Find where the given text appears and provide that cell's center as [X, Y] coordinate. 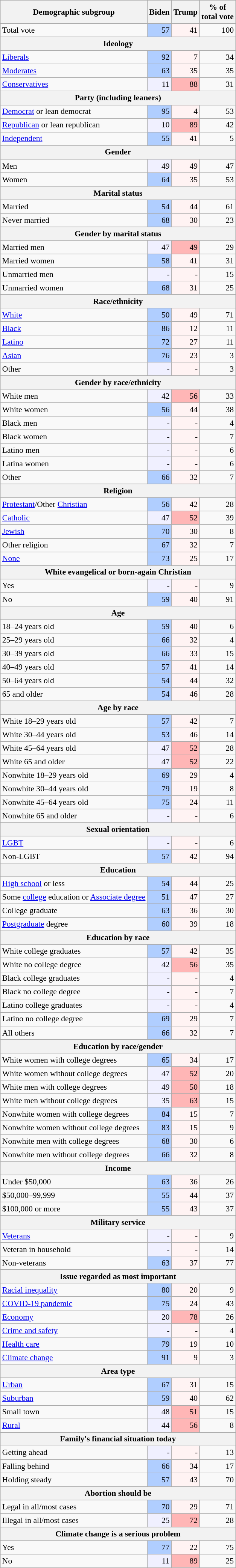
White men with college degrees [74, 1087]
$50,000–99,999 [74, 1195]
Unmarried men [74, 274]
Biden [160, 12]
95 [160, 112]
White 30–44 years old [74, 735]
Democrat or lean democrat [74, 112]
Military service [118, 1222]
Jewish [74, 532]
Trump [186, 12]
Religion [118, 491]
Veterans [74, 1236]
Married men [74, 247]
Holding steady [74, 1480]
5 [218, 139]
Nonwhite 65 and older [74, 816]
62 [218, 1399]
Unmarried women [74, 288]
Health care [74, 1344]
18–24 years old [74, 626]
Black men [74, 423]
White women without college degrees [74, 1074]
Small town [74, 1412]
Total vote [74, 30]
13 [218, 1453]
Postgraduate degree [74, 924]
Other religion [74, 545]
Issue regarded as most important [118, 1276]
Abortion should be [118, 1493]
Veteran in household [74, 1249]
White women [74, 410]
78 [186, 1317]
Sexual orientation [118, 830]
Nonwhite men without college degrees [74, 1155]
Nonwhite 45–64 years old [74, 803]
Black women [74, 437]
Non-LGBT [74, 857]
Falling behind [74, 1466]
Republican or lean republican [74, 125]
Men [74, 166]
80 [160, 1290]
25–29 years old [74, 640]
COVID-19 pandemic [74, 1304]
Latino men [74, 451]
60 [160, 924]
Legal in all/most cases [74, 1507]
73 [160, 559]
White 18–29 years old [74, 721]
100 [218, 30]
50–64 years old [74, 680]
White 65 and older [74, 762]
Women [74, 180]
Nonwhite women with college degrees [74, 1114]
Party (including leaners) [118, 98]
Conservatives [74, 85]
30–39 years old [74, 653]
All others [74, 1033]
84 [160, 1114]
$100,000 or more [74, 1209]
Nonwhite women without college degrees [74, 1128]
Latino [74, 342]
Illegal in all/most cases [74, 1520]
Protestant/Other Christian [74, 505]
Liberals [74, 57]
38 [218, 410]
40–49 years old [74, 667]
65 [160, 1060]
Demographic subgroup [74, 12]
White no college degree [74, 965]
83 [160, 1128]
Family's financial situation today [118, 1439]
88 [186, 85]
Black no college degree [74, 992]
Never married [74, 220]
Married women [74, 261]
Education by race [118, 938]
None [74, 559]
High school or less [74, 884]
Independent [74, 139]
61 [218, 207]
64 [160, 180]
Age [118, 613]
92 [160, 57]
Black [74, 328]
Education by race/gender [118, 1046]
Gender [118, 153]
White college graduates [74, 951]
Marital status [118, 193]
Non-veterans [74, 1263]
Catholic [74, 518]
76 [160, 355]
Some college education or Associate degree [74, 897]
Nonwhite men with college degrees [74, 1141]
58 [160, 261]
Nonwhite 30–44 years old [74, 789]
White men [74, 396]
Under $50,000 [74, 1182]
Suburban [74, 1399]
Climate change [74, 1358]
White [74, 315]
48 [160, 1412]
White evangelical or born-again Christian [118, 572]
Getting ahead [74, 1453]
Latino no college degree [74, 1019]
Nonwhite 18–29 years old [74, 776]
86 [160, 328]
Education [118, 870]
Black college graduates [74, 978]
Latina women [74, 464]
Asian [74, 355]
Climate change is a serious problem [118, 1534]
Moderates [74, 71]
Race/ethnicity [118, 301]
Rural [74, 1426]
% oftotal vote [218, 12]
12 [186, 328]
White 45–64 years old [74, 748]
College graduate [74, 911]
Crime and safety [74, 1331]
Gender by marital status [118, 234]
Racial inequality [74, 1290]
Age by race [118, 708]
65 and older [74, 694]
Urban [74, 1385]
Economy [74, 1317]
Latino college graduates [74, 1006]
94 [218, 857]
Ideology [118, 44]
Married [74, 207]
Area type [118, 1371]
Income [118, 1168]
White women with college degrees [74, 1060]
LGBT [74, 843]
White men without college degrees [74, 1101]
Gender by race/ethnicity [118, 383]
